Determine the (x, y) coordinate at the center of the cell enclosing the given text.  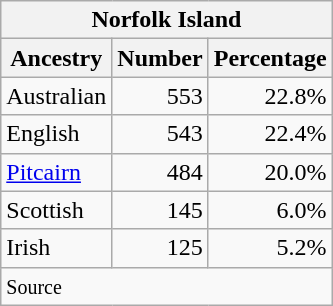
Irish (56, 248)
22.8% (270, 96)
Ancestry (56, 58)
6.0% (270, 210)
Source (166, 286)
English (56, 134)
Scottish (56, 210)
Percentage (270, 58)
543 (160, 134)
145 (160, 210)
Australian (56, 96)
Norfolk Island (166, 20)
484 (160, 172)
Number (160, 58)
Pitcairn (56, 172)
553 (160, 96)
5.2% (270, 248)
20.0% (270, 172)
125 (160, 248)
22.4% (270, 134)
